Return the (X, Y) coordinate for the center point of the cell that contains the specified text.  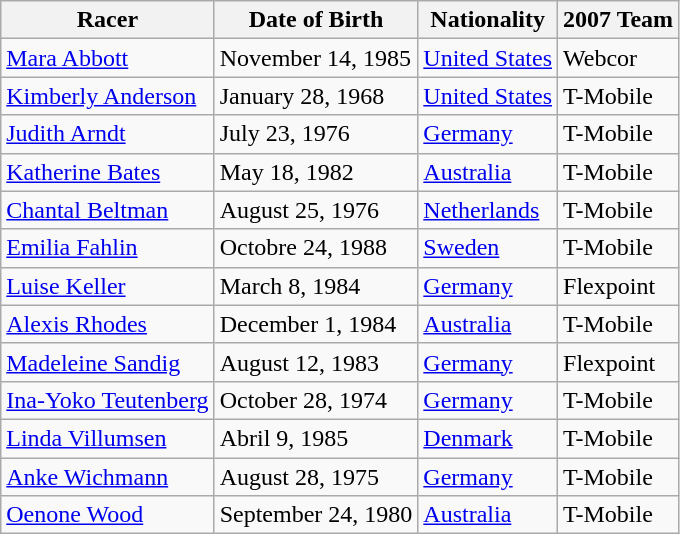
August 12, 1983 (316, 362)
January 28, 1968 (316, 96)
Anke Wichmann (108, 477)
Linda Villumsen (108, 438)
2007 Team (618, 20)
Nationality (488, 20)
Sweden (488, 248)
Chantal Beltman (108, 210)
December 1, 1984 (316, 324)
May 18, 1982 (316, 172)
July 23, 1976 (316, 134)
Netherlands (488, 210)
Oenone Wood (108, 515)
Judith Arndt (108, 134)
September 24, 1980 (316, 515)
Webcor (618, 58)
March 8, 1984 (316, 286)
Mara Abbott (108, 58)
Kimberly Anderson (108, 96)
Racer (108, 20)
Emilia Fahlin (108, 248)
Abril 9, 1985 (316, 438)
August 28, 1975 (316, 477)
November 14, 1985 (316, 58)
Octobre 24, 1988 (316, 248)
Ina-Yoko Teutenberg (108, 400)
Katherine Bates (108, 172)
Alexis Rhodes (108, 324)
August 25, 1976 (316, 210)
Madeleine Sandig (108, 362)
October 28, 1974 (316, 400)
Luise Keller (108, 286)
Date of Birth (316, 20)
Denmark (488, 438)
